Provide the (x, y) coordinate of the cell's center where the given text is located.  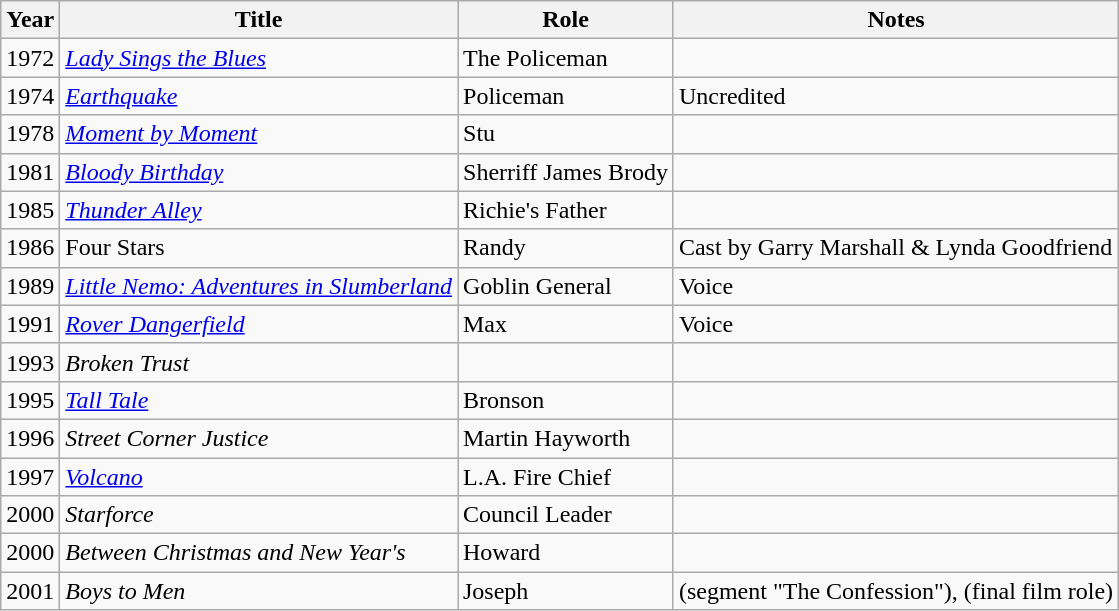
Starforce (259, 515)
Volcano (259, 477)
Little Nemo: Adventures in Slumberland (259, 286)
Howard (566, 553)
1978 (30, 134)
Rover Dangerfield (259, 324)
Martin Hayworth (566, 438)
Sherriff James Brody (566, 172)
Between Christmas and New Year's (259, 553)
Max (566, 324)
Council Leader (566, 515)
Boys to Men (259, 591)
1986 (30, 248)
1996 (30, 438)
Policeman (566, 96)
(segment "The Confession"), (final film role) (896, 591)
Broken Trust (259, 362)
L.A. Fire Chief (566, 477)
Thunder Alley (259, 210)
1972 (30, 58)
1985 (30, 210)
1995 (30, 400)
Randy (566, 248)
Moment by Moment (259, 134)
Four Stars (259, 248)
Goblin General (566, 286)
1993 (30, 362)
Uncredited (896, 96)
Title (259, 20)
Year (30, 20)
Street Corner Justice (259, 438)
Role (566, 20)
Earthquake (259, 96)
1981 (30, 172)
The Policeman (566, 58)
Cast by Garry Marshall & Lynda Goodfriend (896, 248)
2001 (30, 591)
1997 (30, 477)
Richie's Father (566, 210)
Bronson (566, 400)
Joseph (566, 591)
Bloody Birthday (259, 172)
Tall Tale (259, 400)
1974 (30, 96)
Lady Sings the Blues (259, 58)
Notes (896, 20)
Stu (566, 134)
1991 (30, 324)
1989 (30, 286)
